Detect which cell encompasses the target text, then output its (X, Y) center coordinate. 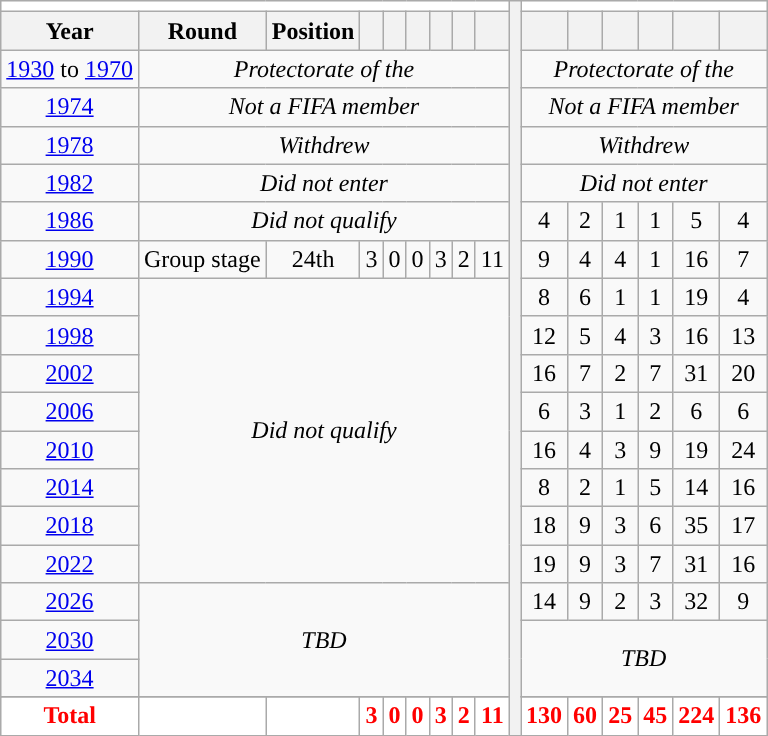
1986 (70, 221)
Position (313, 31)
2034 (70, 678)
Round (202, 31)
20 (744, 373)
2014 (70, 488)
1998 (70, 335)
224 (696, 716)
136 (744, 716)
45 (656, 716)
1978 (70, 145)
1982 (70, 183)
60 (586, 716)
130 (544, 716)
2026 (70, 602)
Total (70, 716)
18 (544, 526)
1930 to 1970 (70, 69)
2006 (70, 411)
12 (544, 335)
Group stage (202, 259)
2022 (70, 564)
1990 (70, 259)
2030 (70, 640)
1974 (70, 107)
24th (313, 259)
25 (620, 716)
2010 (70, 449)
Year (70, 31)
13 (744, 335)
2018 (70, 526)
32 (696, 602)
2002 (70, 373)
35 (696, 526)
24 (744, 449)
1994 (70, 297)
17 (744, 526)
